Capture the cell that displays the provided text and extract its (X, Y) central coordinate. 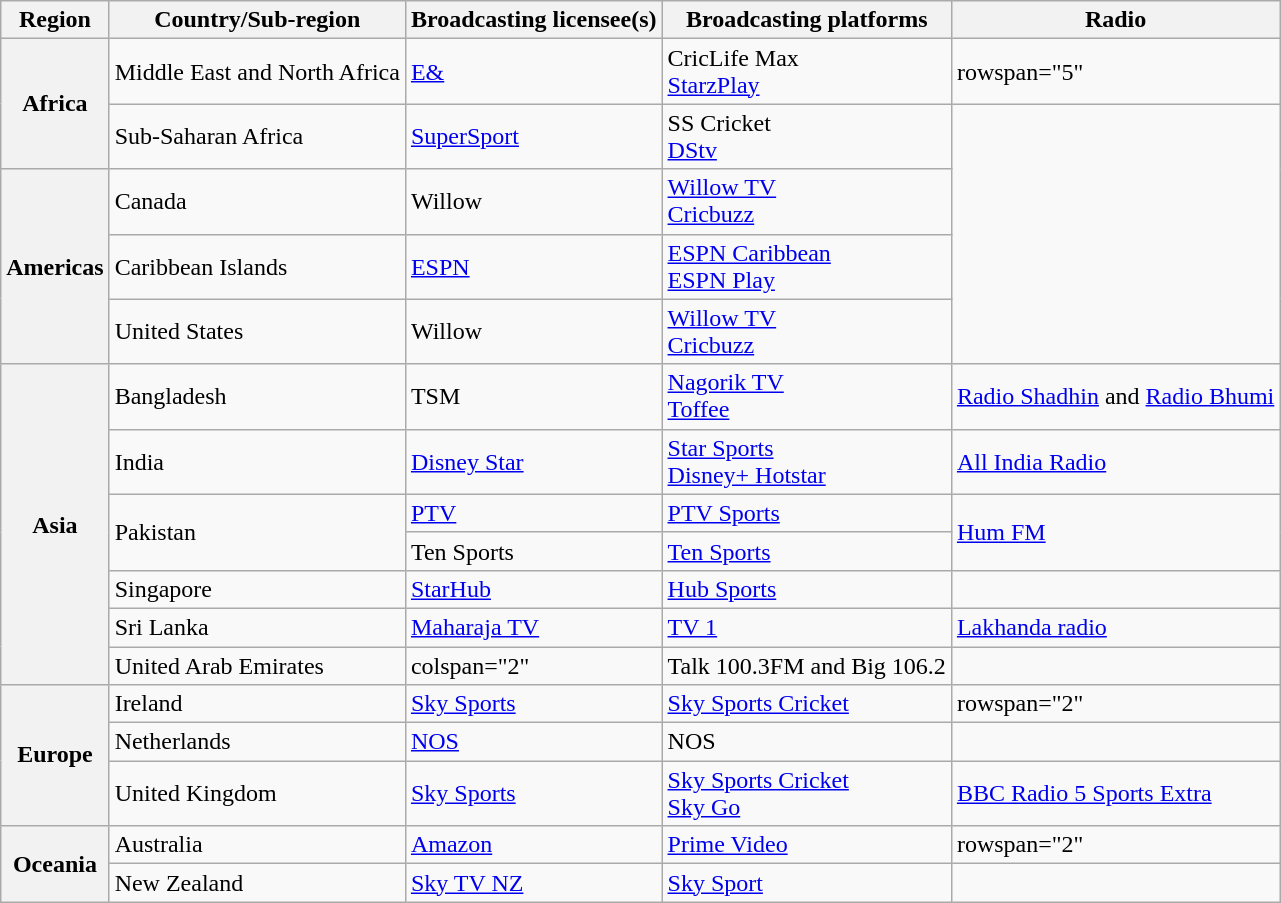
Sky TV NZ (534, 883)
Talk 100.3FM and Big 106.2 (806, 665)
StarHub (534, 589)
E& (534, 72)
Radio Shadhin and Radio Bhumi (1115, 396)
New Zealand (257, 883)
BBC Radio 5 Sports Extra (1115, 794)
Singapore (257, 589)
Prime Video (806, 845)
Asia (55, 524)
Broadcasting licensee(s) (534, 20)
PTV Sports (806, 513)
Sky Sport (806, 883)
SS CricketDStv (806, 136)
Star SportsDisney+ Hotstar (806, 462)
Caribbean Islands (257, 266)
United States (257, 332)
TSM (534, 396)
United Kingdom (257, 794)
Sky Sports Cricket (806, 704)
Europe (55, 756)
Africa (55, 104)
Sky Sports CricketSky Go (806, 794)
Sub-Saharan Africa (257, 136)
Ireland (257, 704)
SuperSport (534, 136)
ESPN (534, 266)
Americas (55, 266)
Amazon (534, 845)
Broadcasting platforms (806, 20)
Maharaja TV (534, 627)
Australia (257, 845)
Country/Sub-region (257, 20)
ESPN CaribbeanESPN Play (806, 266)
Netherlands (257, 742)
Region (55, 20)
Canada (257, 202)
Bangladesh (257, 396)
Pakistan (257, 532)
Hub Sports (806, 589)
India (257, 462)
colspan="2" (534, 665)
Oceania (55, 864)
PTV (534, 513)
Lakhanda radio (1115, 627)
Sri Lanka (257, 627)
Hum FM (1115, 532)
United Arab Emirates (257, 665)
Radio (1115, 20)
Disney Star (534, 462)
CricLife MaxStarzPlay (806, 72)
rowspan="5" (1115, 72)
TV 1 (806, 627)
Middle East and North Africa (257, 72)
Nagorik TVToffee (806, 396)
All India Radio (1115, 462)
